Pinpoint the cell where the given text exists, returning its [x, y] midpoint coordinate. 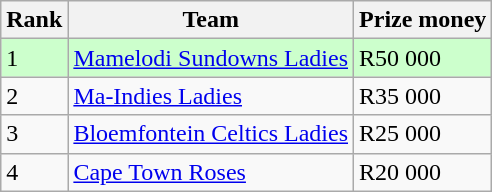
Cape Town Roses [211, 172]
R25 000 [423, 134]
R50 000 [423, 58]
R35 000 [423, 96]
Ma-Indies Ladies [211, 96]
R20 000 [423, 172]
Team [211, 20]
4 [34, 172]
1 [34, 58]
Rank [34, 20]
3 [34, 134]
Bloemfontein Celtics Ladies [211, 134]
Prize money [423, 20]
2 [34, 96]
Mamelodi Sundowns Ladies [211, 58]
